Return the (X, Y) coordinate for the center point of the cell that contains the specified text.  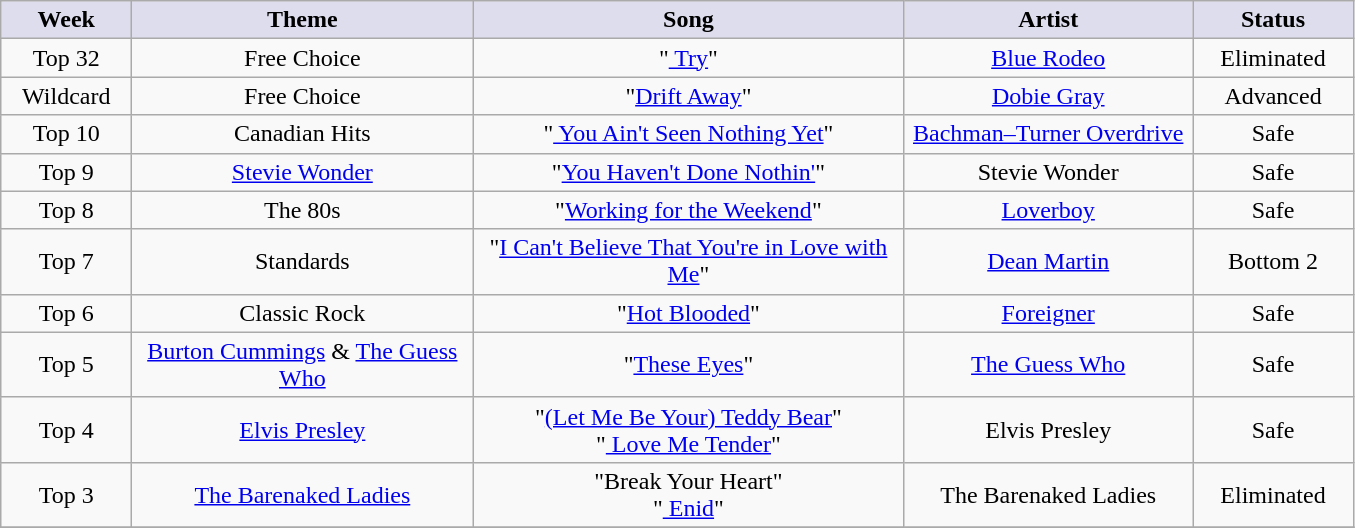
Standards (302, 262)
Loverboy (1048, 210)
Artist (1048, 20)
The 80s (302, 210)
Burton Cummings & The Guess Who (302, 364)
Dean Martin (1048, 262)
Top 9 (66, 172)
"These Eyes" (688, 364)
"You Haven't Done Nothin'" (688, 172)
Top 10 (66, 134)
"Break Your Heart"" Enid" (688, 494)
Bottom 2 (1272, 262)
Canadian Hits (302, 134)
Foreigner (1048, 313)
Song (688, 20)
" You Ain't Seen Nothing Yet" (688, 134)
Advanced (1272, 96)
"(Let Me Be Your) Teddy Bear"" Love Me Tender" (688, 430)
"Working for the Weekend" (688, 210)
"Hot Blooded" (688, 313)
"Drift Away" (688, 96)
Top 7 (66, 262)
Status (1272, 20)
Week (66, 20)
Top 4 (66, 430)
Bachman–Turner Overdrive (1048, 134)
Dobie Gray (1048, 96)
Top 8 (66, 210)
The Guess Who (1048, 364)
Wildcard (66, 96)
" Try" (688, 58)
Top 32 (66, 58)
"I Can't Believe That You're in Love with Me" (688, 262)
Top 6 (66, 313)
Theme (302, 20)
Blue Rodeo (1048, 58)
Top 5 (66, 364)
Classic Rock (302, 313)
Top 3 (66, 494)
